Pinpoint the cell where the given text exists, returning its [x, y] midpoint coordinate. 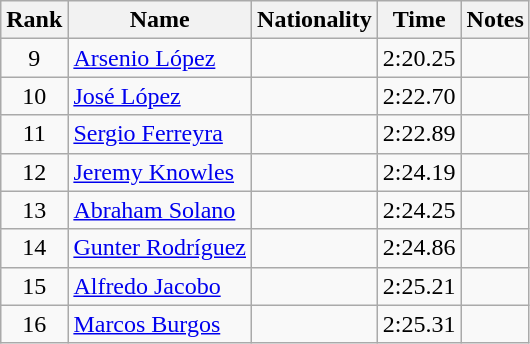
Sergio Ferreyra [160, 134]
10 [34, 96]
Marcos Burgos [160, 324]
2:20.25 [419, 58]
2:22.89 [419, 134]
2:24.86 [419, 248]
9 [34, 58]
2:25.21 [419, 286]
15 [34, 286]
Nationality [315, 20]
2:25.31 [419, 324]
José López [160, 96]
2:24.25 [419, 210]
Alfredo Jacobo [160, 286]
13 [34, 210]
Time [419, 20]
Arsenio López [160, 58]
11 [34, 134]
Rank [34, 20]
16 [34, 324]
14 [34, 248]
Gunter Rodríguez [160, 248]
Notes [495, 20]
2:22.70 [419, 96]
12 [34, 172]
Jeremy Knowles [160, 172]
2:24.19 [419, 172]
Name [160, 20]
Abraham Solano [160, 210]
